For the text-containing cell, return its midpoint in (x, y) coordinate format. 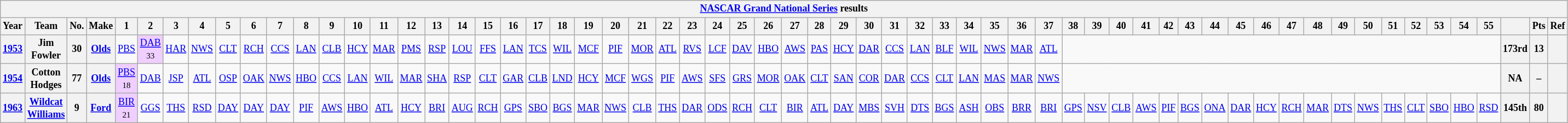
43 (1190, 26)
50 (1368, 26)
22 (668, 26)
NASCAR Grand National Series results (784, 9)
1 (127, 26)
Team (46, 26)
26 (768, 26)
45 (1241, 26)
145th (1515, 108)
23 (692, 26)
77 (77, 79)
MBS (869, 108)
38 (1074, 26)
BIR (795, 108)
LCF (717, 49)
GGS (150, 108)
BRR (1022, 108)
DAV (742, 49)
46 (1267, 26)
OSP (228, 79)
12 (411, 26)
DAB (150, 79)
11 (384, 26)
Make (101, 26)
SAN (843, 79)
33 (944, 26)
ODS (717, 108)
36 (1022, 26)
24 (717, 26)
35 (994, 26)
LND (562, 79)
– (1538, 79)
GAR (514, 79)
80 (1538, 108)
32 (920, 26)
27 (795, 26)
51 (1393, 26)
41 (1146, 26)
4 (203, 26)
LOU (462, 49)
JSP (176, 79)
Cotton Hodges (46, 79)
39 (1097, 26)
GRS (742, 79)
ASH (969, 108)
NSV (1097, 108)
OBS (994, 108)
FFS (488, 49)
PBS (127, 49)
54 (1464, 26)
WGS (642, 79)
1953 (13, 49)
40 (1121, 26)
RVS (692, 49)
34 (969, 26)
53 (1439, 26)
37 (1049, 26)
3 (176, 26)
Pts (1538, 26)
17 (538, 26)
SFS (717, 79)
Year (13, 26)
Ref (1558, 26)
COR (869, 79)
5 (228, 26)
47 (1292, 26)
MAS (994, 79)
2 (150, 26)
44 (1215, 26)
BLF (944, 49)
29 (843, 26)
14 (462, 26)
31 (895, 26)
DAB33 (150, 49)
1954 (13, 79)
PAS (820, 49)
7 (280, 26)
28 (820, 26)
48 (1318, 26)
10 (358, 26)
19 (589, 26)
20 (615, 26)
25 (742, 26)
No. (77, 26)
AUG (462, 108)
TCS (538, 49)
49 (1344, 26)
NA (1515, 79)
1963 (13, 108)
SVH (895, 108)
SHA (437, 79)
6 (253, 26)
55 (1489, 26)
8 (307, 26)
Ford (101, 108)
Jim Fowler (46, 49)
52 (1416, 26)
PMS (411, 49)
21 (642, 26)
BIR21 (127, 108)
PBS18 (127, 79)
16 (514, 26)
18 (562, 26)
42 (1168, 26)
ONA (1215, 108)
15 (488, 26)
HAR (176, 49)
173rd (1515, 49)
Wildcat Williams (46, 108)
